Determine the [x, y] coordinate at the center of the cell enclosing the given text.  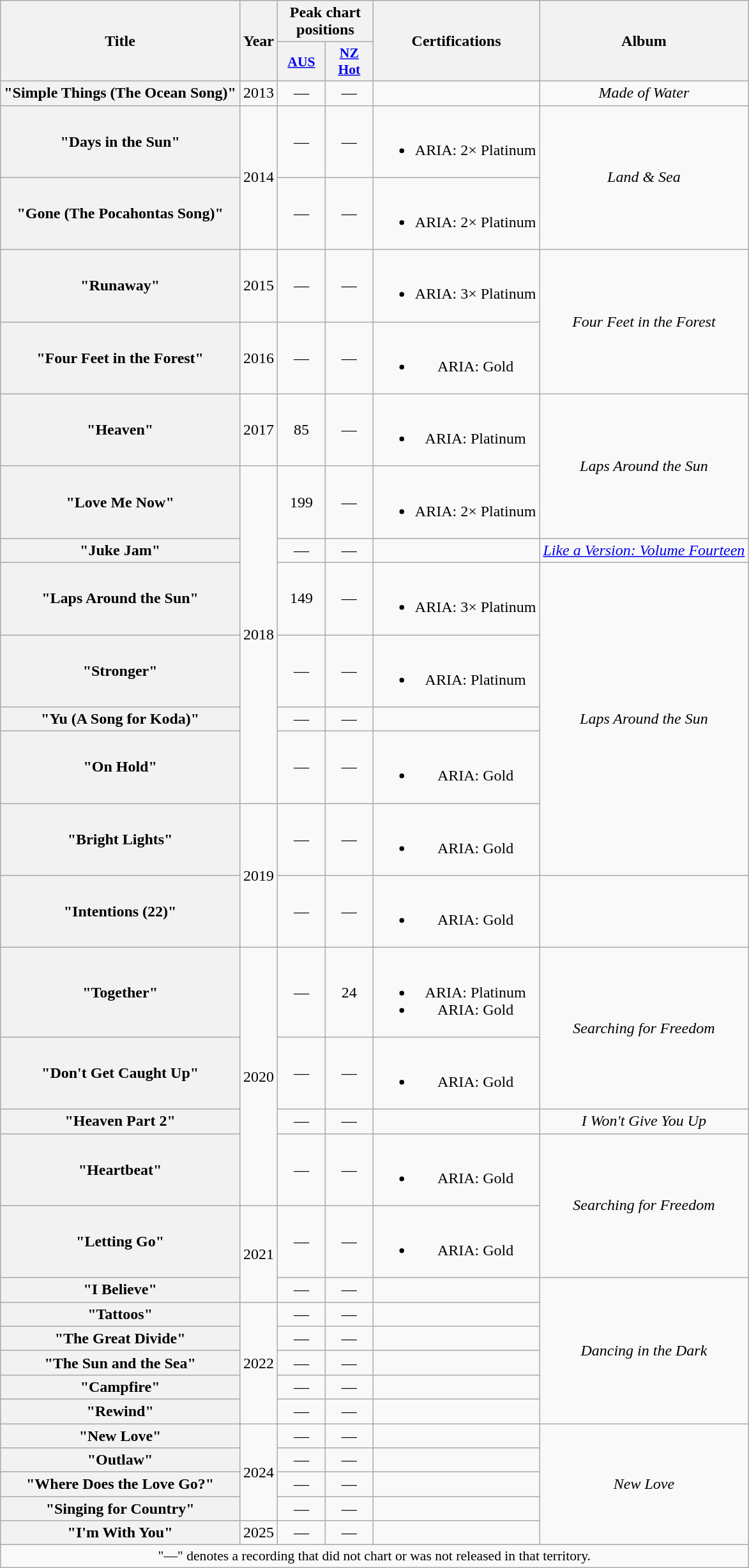
Title [120, 41]
"Rewind" [120, 1411]
New Love [644, 1484]
Made of Water [644, 93]
NZHot [349, 61]
ARIA: PlatinumARIA: Gold [456, 992]
"On Hold" [120, 767]
"Love Me Now" [120, 502]
"Simple Things (The Ocean Song)" [120, 93]
2016 [258, 357]
"Don't Get Caught Up" [120, 1073]
2022 [258, 1363]
"Singing for Country" [120, 1509]
"Together" [120, 992]
24 [349, 992]
"The Sun and the Sea" [120, 1363]
2013 [258, 93]
Four Feet in the Forest [644, 322]
199 [301, 502]
2020 [258, 1077]
"Laps Around the Sun" [120, 599]
Land & Sea [644, 177]
"Campfire" [120, 1387]
"Heaven" [120, 430]
"Heartbeat" [120, 1169]
"Juke Jam" [120, 550]
"The Great Divide" [120, 1338]
"I'm With You" [120, 1533]
"Yu (A Song for Koda)" [120, 719]
Dancing in the Dark [644, 1350]
"—" denotes a recording that did not chart or was not released in that territory. [374, 1557]
"Runaway" [120, 286]
2015 [258, 286]
"Tattoos" [120, 1314]
Peak chart positions [325, 22]
2021 [258, 1253]
"Gone (The Pocahontas Song)" [120, 213]
"Stronger" [120, 670]
2014 [258, 177]
Certifications [456, 41]
I Won't Give You Up [644, 1121]
"New Love" [120, 1435]
2024 [258, 1472]
2017 [258, 430]
"Where Does the Love Go?" [120, 1484]
Like a Version: Volume Fourteen [644, 550]
"Bright Lights" [120, 840]
"I Believe" [120, 1290]
2025 [258, 1533]
"Four Feet in the Forest" [120, 357]
"Heaven Part 2" [120, 1121]
Album [644, 41]
"Outlaw" [120, 1460]
Year [258, 41]
"Letting Go" [120, 1242]
2019 [258, 876]
"Days in the Sun" [120, 142]
AUS [301, 61]
2018 [258, 634]
"Intentions (22)" [120, 911]
85 [301, 430]
149 [301, 599]
